Determine the [x, y] coordinate at the center of the cell enclosing the given text.  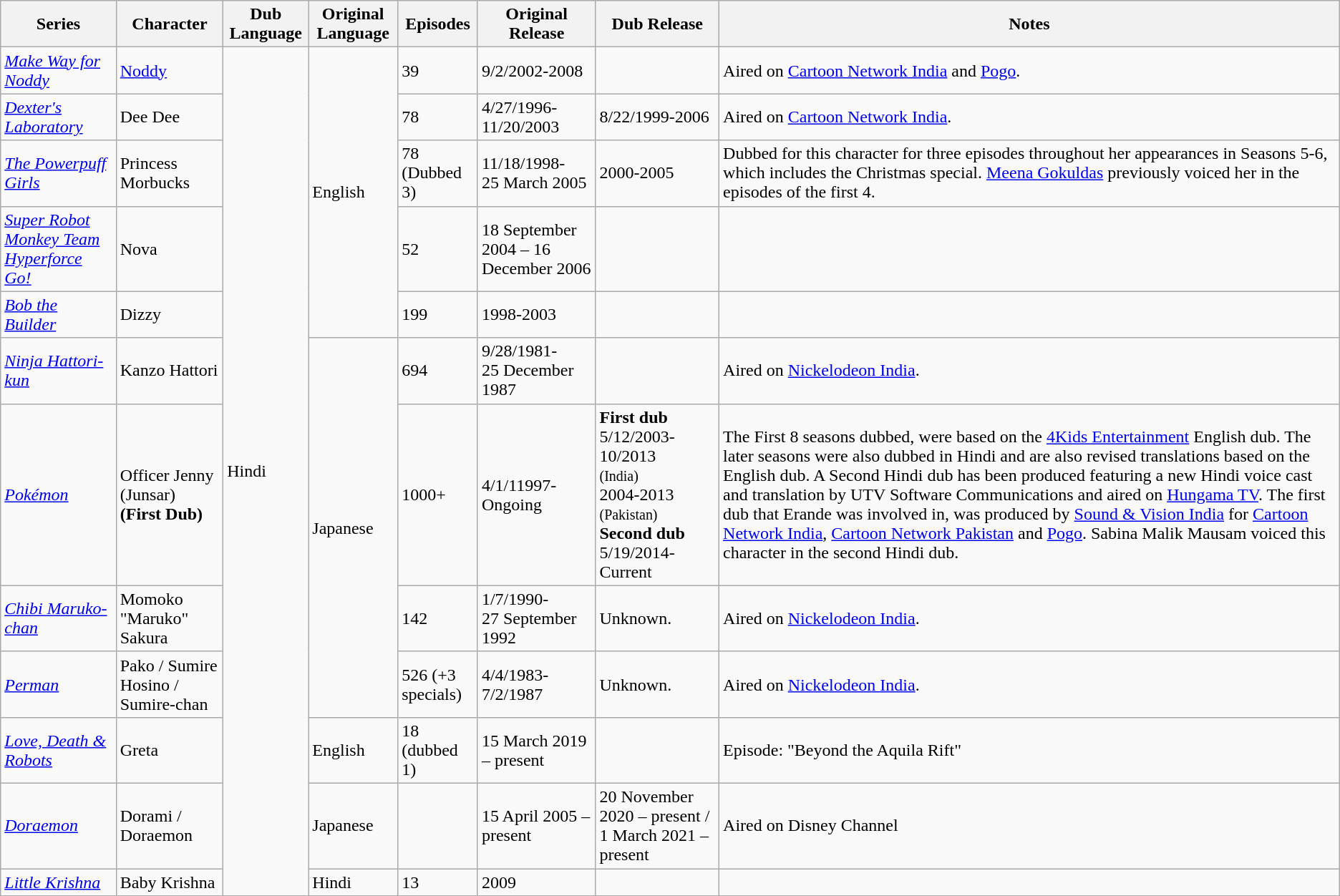
11/18/1998-25 March 2005 [537, 173]
Dorami / Doraemon [169, 826]
13 [438, 882]
Perman [59, 684]
Aired on Disney Channel [1029, 826]
Kanzo Hattori [169, 371]
1000+ [438, 495]
4/27/1996-11/20/2003 [537, 117]
78 [438, 117]
Notes [1029, 24]
Ninja Hattori-kun [59, 371]
Dub Language [266, 24]
Greta [169, 750]
Dexter's Laboratory [59, 117]
Make Way for Noddy [59, 70]
Love, Death & Robots [59, 750]
Dizzy [169, 315]
Aired on Cartoon Network India and Pogo. [1029, 70]
18 September 2004 – 16 December 2006 [537, 249]
4/1/11997-Ongoing [537, 495]
Super Robot Monkey Team Hyperforce Go! [59, 249]
9/2/2002-2008 [537, 70]
526 (+3 specials) [438, 684]
9/28/1981-25 December 1987 [537, 371]
The Powerpuff Girls [59, 173]
18 (dubbed 1) [438, 750]
Series [59, 24]
Original Language [354, 24]
Episode: "Beyond the Aquila Rift" [1029, 750]
8/22/1999-2006 [657, 117]
2000-2005 [657, 173]
Dub Release [657, 24]
1998-2003 [537, 315]
Baby Krishna [169, 882]
199 [438, 315]
Momoko "Maruko" Sakura [169, 618]
20 November 2020 – present / 1 March 2021 – present [657, 826]
4/4/1983-7/2/1987 [537, 684]
694 [438, 371]
78 (Dubbed 3) [438, 173]
Pako / Sumire Hosino / Sumire-chan [169, 684]
Doraemon [59, 826]
Officer Jenny (Junsar) (First Dub) [169, 495]
Noddy [169, 70]
Little Krishna [59, 882]
142 [438, 618]
Chibi Maruko-chan [59, 618]
15 March 2019 – present [537, 750]
Character [169, 24]
52 [438, 249]
Aired on Cartoon Network India. [1029, 117]
1/7/1990-27 September 1992 [537, 618]
Princess Morbucks [169, 173]
2009 [537, 882]
Original Release [537, 24]
Pokémon [59, 495]
15 April 2005 – present [537, 826]
Bob the Builder [59, 315]
First dub 5/12/2003-10/2013(India)2004-2013(Pakistan) Second dub 5/19/2014-Current [657, 495]
Episodes [438, 24]
Nova [169, 249]
Dee Dee [169, 117]
39 [438, 70]
